Scan for the cell matching the given text and deliver its [x, y] coordinate at center. 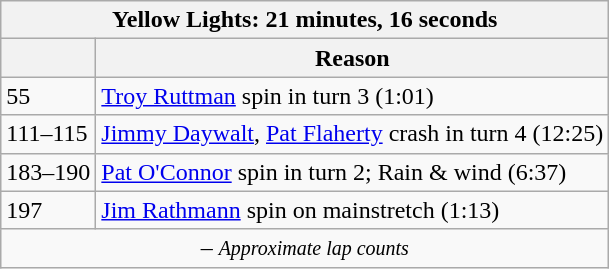
Jim Rathmann spin on mainstretch (1:13) [352, 210]
55 [48, 96]
Reason [352, 58]
Pat O'Connor spin in turn 2; Rain & wind (6:37) [352, 172]
– Approximate lap counts [305, 248]
Jimmy Daywalt, Pat Flaherty crash in turn 4 (12:25) [352, 134]
111–115 [48, 134]
183–190 [48, 172]
Yellow Lights: 21 minutes, 16 seconds [305, 20]
197 [48, 210]
Troy Ruttman spin in turn 3 (1:01) [352, 96]
